Return (x, y) of the center of cell containing provided text 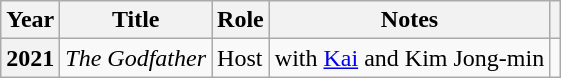
Role (241, 20)
with Kai and Kim Jong-min (409, 58)
Title (136, 20)
Year (30, 20)
2021 (30, 58)
Notes (409, 20)
The Godfather (136, 58)
Host (241, 58)
